Return (x, y) of the center of cell containing provided text 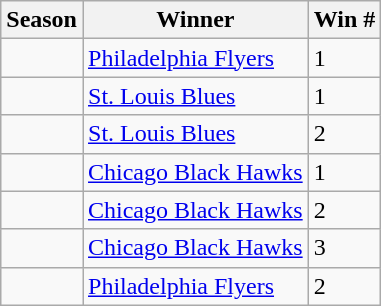
Season (42, 20)
Win # (344, 20)
3 (344, 248)
Winner (195, 20)
